Provide the [X, Y] coordinate of the cell's center where the given text is located.  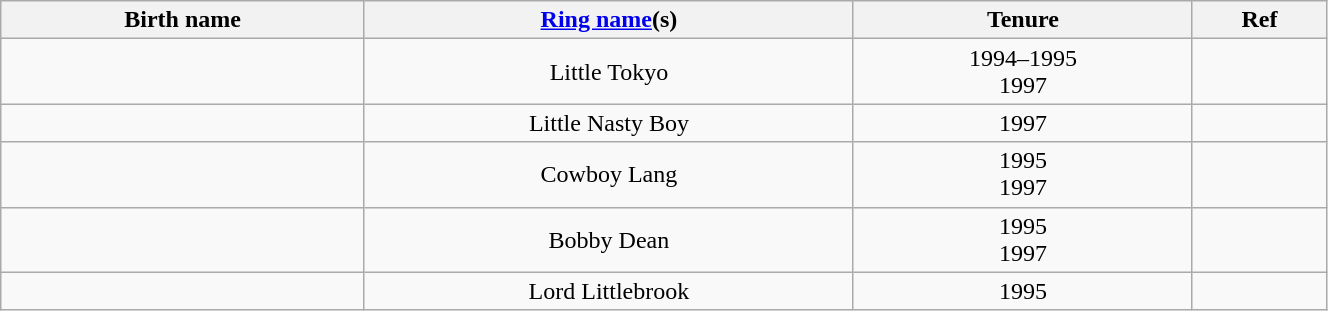
Ring name(s) [608, 20]
1994–19951997 [1022, 72]
1997 [1022, 123]
Little Tokyo [608, 72]
Little Nasty Boy [608, 123]
Bobby Dean [608, 240]
Tenure [1022, 20]
Birth name [183, 20]
Ref [1259, 20]
Cowboy Lang [608, 174]
1995 [1022, 291]
Lord Littlebrook [608, 291]
